Determine the (X, Y) coordinate at the center of the cell enclosing the given text.  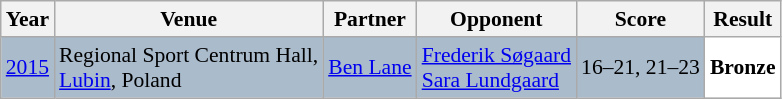
Regional Sport Centrum Hall,Lubin, Poland (188, 68)
Partner (370, 19)
Frederik Søgaard Sara Lundgaard (496, 68)
2015 (28, 68)
Bronze (743, 68)
Ben Lane (370, 68)
Year (28, 19)
Score (640, 19)
Opponent (496, 19)
Venue (188, 19)
16–21, 21–23 (640, 68)
Result (743, 19)
